Provide the [x, y] coordinate of the cell's center where the given text is located.  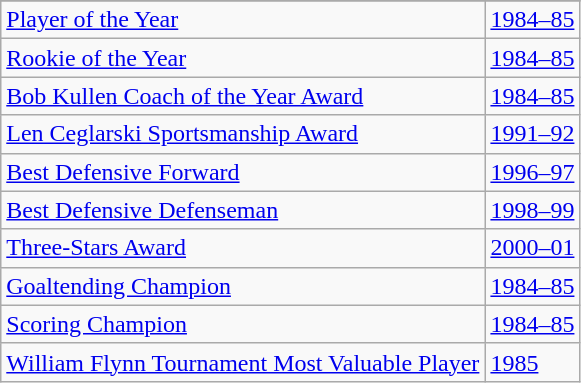
Len Ceglarski Sportsmanship Award [243, 134]
Rookie of the Year [243, 58]
1985 [532, 362]
1996–97 [532, 172]
William Flynn Tournament Most Valuable Player [243, 362]
1998–99 [532, 210]
Best Defensive Forward [243, 172]
2000–01 [532, 248]
Goaltending Champion [243, 286]
1991–92 [532, 134]
Player of the Year [243, 20]
Best Defensive Defenseman [243, 210]
Scoring Champion [243, 324]
Three-Stars Award [243, 248]
Bob Kullen Coach of the Year Award [243, 96]
